Identify which cell holds the provided text, then report its [X, Y] central coordinate. 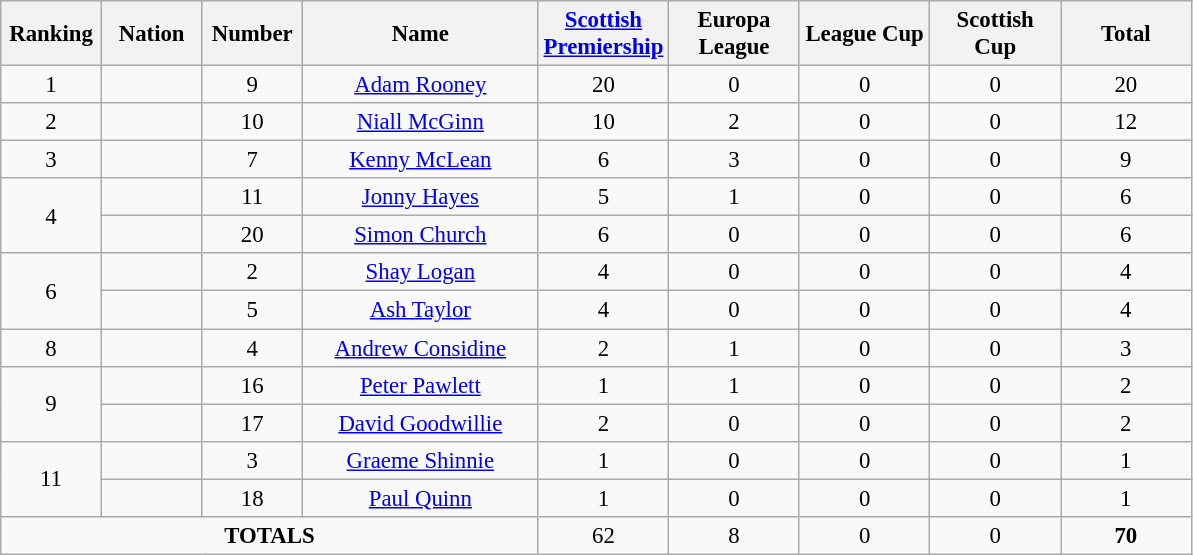
Scottish Premiership [604, 34]
David Goodwillie [421, 423]
Paul Quinn [421, 498]
17 [252, 423]
Jonny Hayes [421, 197]
Scottish Cup [996, 34]
League Cup [864, 34]
TOTALS [270, 536]
Andrew Considine [421, 348]
Total [1126, 34]
12 [1126, 122]
Name [421, 34]
Adam Rooney [421, 85]
62 [604, 536]
Ranking [52, 34]
Graeme Shinnie [421, 460]
Europa League [734, 34]
Ash Taylor [421, 310]
Shay Logan [421, 273]
7 [252, 160]
Kenny McLean [421, 160]
18 [252, 498]
70 [1126, 536]
16 [252, 385]
Number [252, 34]
Nation [152, 34]
Peter Pawlett [421, 385]
Simon Church [421, 235]
Niall McGinn [421, 122]
